Locate the cell with the specified text and output its (X, Y) center coordinate. 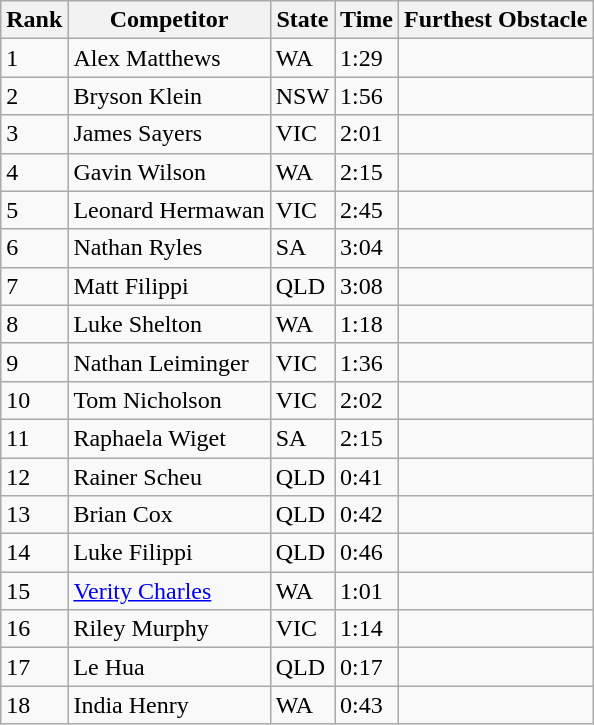
India Henry (169, 705)
Competitor (169, 20)
Gavin Wilson (169, 172)
2:01 (367, 134)
2:45 (367, 210)
James Sayers (169, 134)
Alex Matthews (169, 58)
1:56 (367, 96)
3:08 (367, 286)
5 (34, 210)
Le Hua (169, 667)
1:18 (367, 324)
Bryson Klein (169, 96)
Verity Charles (169, 591)
Tom Nicholson (169, 400)
Nathan Leiminger (169, 362)
Rank (34, 20)
0:42 (367, 515)
Matt Filippi (169, 286)
1:29 (367, 58)
State (302, 20)
3:04 (367, 248)
1:01 (367, 591)
3 (34, 134)
6 (34, 248)
Leonard Hermawan (169, 210)
8 (34, 324)
0:41 (367, 477)
9 (34, 362)
Furthest Obstacle (496, 20)
0:17 (367, 667)
7 (34, 286)
Luke Shelton (169, 324)
1 (34, 58)
NSW (302, 96)
Raphaela Wiget (169, 438)
1:36 (367, 362)
Nathan Ryles (169, 248)
18 (34, 705)
Rainer Scheu (169, 477)
16 (34, 629)
15 (34, 591)
12 (34, 477)
10 (34, 400)
Time (367, 20)
2:02 (367, 400)
Riley Murphy (169, 629)
Luke Filippi (169, 553)
13 (34, 515)
14 (34, 553)
11 (34, 438)
2 (34, 96)
Brian Cox (169, 515)
17 (34, 667)
1:14 (367, 629)
4 (34, 172)
0:46 (367, 553)
0:43 (367, 705)
